Return (x, y) of the center of cell containing provided text 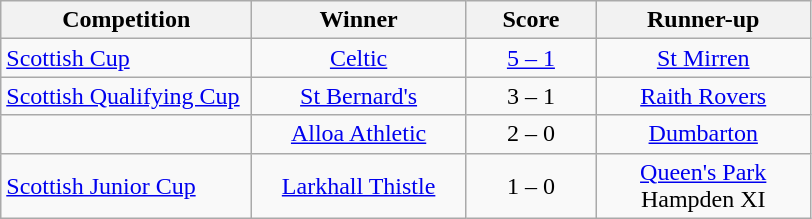
1 – 0 (530, 186)
Queen's Park Hampden XI (703, 186)
Scottish Cup (126, 58)
Scottish Junior Cup (126, 186)
St Mirren (703, 58)
St Bernard's (359, 96)
3 – 1 (530, 96)
Celtic (359, 58)
Raith Rovers (703, 96)
Alloa Athletic (359, 134)
Dumbarton (703, 134)
Larkhall Thistle (359, 186)
5 – 1 (530, 58)
Score (530, 20)
Competition (126, 20)
Scottish Qualifying Cup (126, 96)
2 – 0 (530, 134)
Winner (359, 20)
Runner-up (703, 20)
